Determine the [X, Y] coordinate at the center of the cell enclosing the given text.  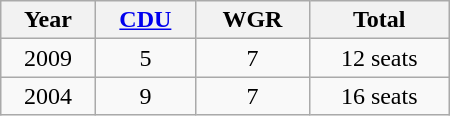
Total [379, 20]
5 [146, 58]
9 [146, 96]
2009 [48, 58]
WGR [252, 20]
16 seats [379, 96]
12 seats [379, 58]
2004 [48, 96]
Year [48, 20]
CDU [146, 20]
